Locate the cell with the specified text and output its (x, y) center coordinate. 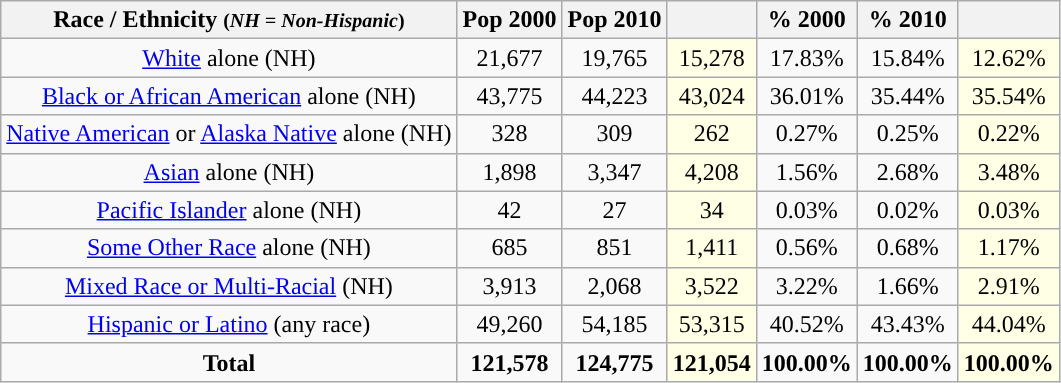
Pop 2010 (614, 20)
Mixed Race or Multi-Racial (NH) (229, 286)
15.84% (908, 58)
Asian alone (NH) (229, 172)
19,765 (614, 58)
40.52% (806, 324)
49,260 (510, 324)
Total (229, 362)
262 (712, 134)
Pacific Islander alone (NH) (229, 210)
% 2010 (908, 20)
44.04% (1008, 324)
0.25% (908, 134)
1,898 (510, 172)
21,677 (510, 58)
Black or African American alone (NH) (229, 96)
124,775 (614, 362)
0.27% (806, 134)
White alone (NH) (229, 58)
Native American or Alaska Native alone (NH) (229, 134)
Some Other Race alone (NH) (229, 248)
3.48% (1008, 172)
53,315 (712, 324)
3,347 (614, 172)
0.22% (1008, 134)
35.54% (1008, 96)
44,223 (614, 96)
15,278 (712, 58)
3,522 (712, 286)
43,024 (712, 96)
1.66% (908, 286)
42 (510, 210)
121,054 (712, 362)
4,208 (712, 172)
43.43% (908, 324)
Hispanic or Latino (any race) (229, 324)
121,578 (510, 362)
328 (510, 134)
36.01% (806, 96)
685 (510, 248)
0.02% (908, 210)
0.68% (908, 248)
2.91% (1008, 286)
309 (614, 134)
Pop 2000 (510, 20)
2.68% (908, 172)
Race / Ethnicity (NH = Non-Hispanic) (229, 20)
35.44% (908, 96)
12.62% (1008, 58)
1.56% (806, 172)
3.22% (806, 286)
34 (712, 210)
1,411 (712, 248)
43,775 (510, 96)
% 2000 (806, 20)
851 (614, 248)
0.56% (806, 248)
3,913 (510, 286)
17.83% (806, 58)
1.17% (1008, 248)
2,068 (614, 286)
54,185 (614, 324)
27 (614, 210)
